Pinpoint the cell where the given text exists, returning its [x, y] midpoint coordinate. 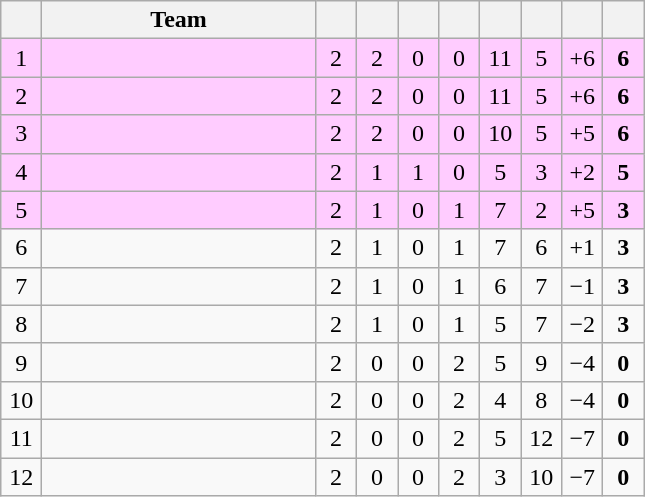
−1 [582, 286]
−2 [582, 324]
+1 [582, 248]
Team [179, 20]
+2 [582, 172]
